Identify which cell holds the provided text, then report its [x, y] central coordinate. 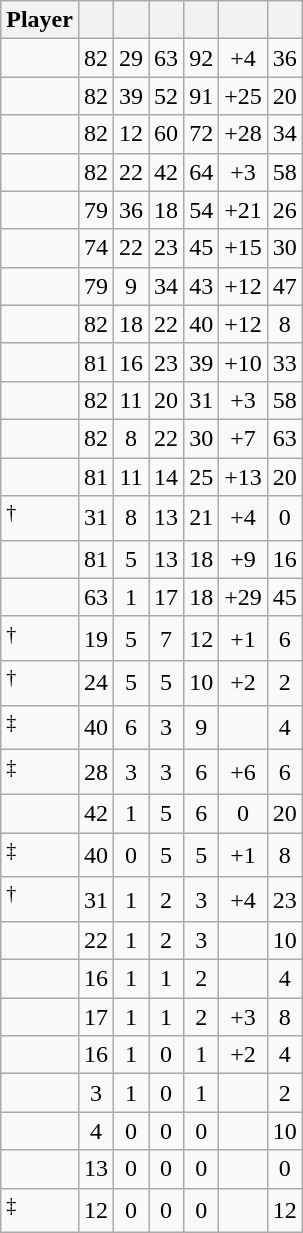
91 [202, 96]
+25 [244, 96]
33 [284, 362]
74 [96, 248]
64 [202, 172]
43 [202, 286]
+7 [244, 438]
+10 [244, 362]
+6 [244, 772]
54 [202, 210]
28 [96, 772]
29 [132, 58]
14 [166, 477]
25 [202, 477]
92 [202, 58]
21 [202, 518]
7 [166, 638]
+9 [244, 559]
+15 [244, 248]
+28 [244, 134]
Player [40, 20]
60 [166, 134]
+13 [244, 477]
72 [202, 134]
19 [96, 638]
52 [166, 96]
47 [284, 286]
26 [284, 210]
+21 [244, 210]
24 [96, 684]
+29 [244, 597]
